Identify which cell holds the provided text, then report its (x, y) central coordinate. 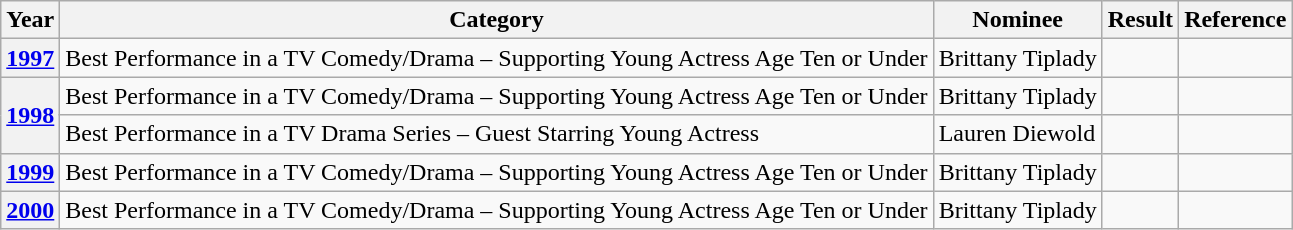
Result (1140, 20)
1998 (30, 115)
Nominee (1018, 20)
Reference (1236, 20)
1999 (30, 172)
2000 (30, 210)
Best Performance in a TV Drama Series – Guest Starring Young Actress (496, 134)
Year (30, 20)
Lauren Diewold (1018, 134)
Category (496, 20)
1997 (30, 58)
